From the cell containing the given text, extract its center point as [X, Y] coordinate. 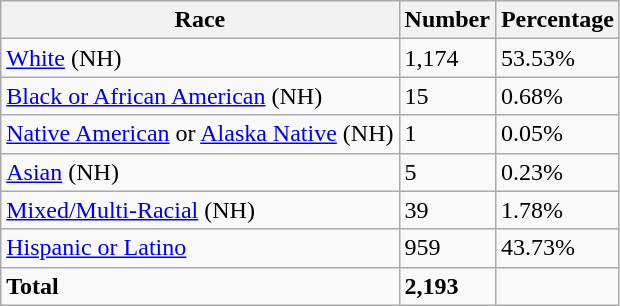
0.68% [557, 96]
Hispanic or Latino [200, 248]
White (NH) [200, 58]
1 [447, 134]
39 [447, 210]
0.05% [557, 134]
Mixed/Multi-Racial (NH) [200, 210]
1,174 [447, 58]
0.23% [557, 172]
Number [447, 20]
Percentage [557, 20]
15 [447, 96]
Black or African American (NH) [200, 96]
Total [200, 286]
53.53% [557, 58]
5 [447, 172]
1.78% [557, 210]
2,193 [447, 286]
Native American or Alaska Native (NH) [200, 134]
Asian (NH) [200, 172]
43.73% [557, 248]
Race [200, 20]
959 [447, 248]
